Return the (x, y) coordinate for the center point of the cell that contains the specified text.  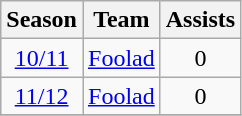
Season (42, 20)
11/12 (42, 96)
Team (121, 20)
Assists (200, 20)
10/11 (42, 58)
